Find where the given text appears and provide that cell's center as (x, y) coordinate. 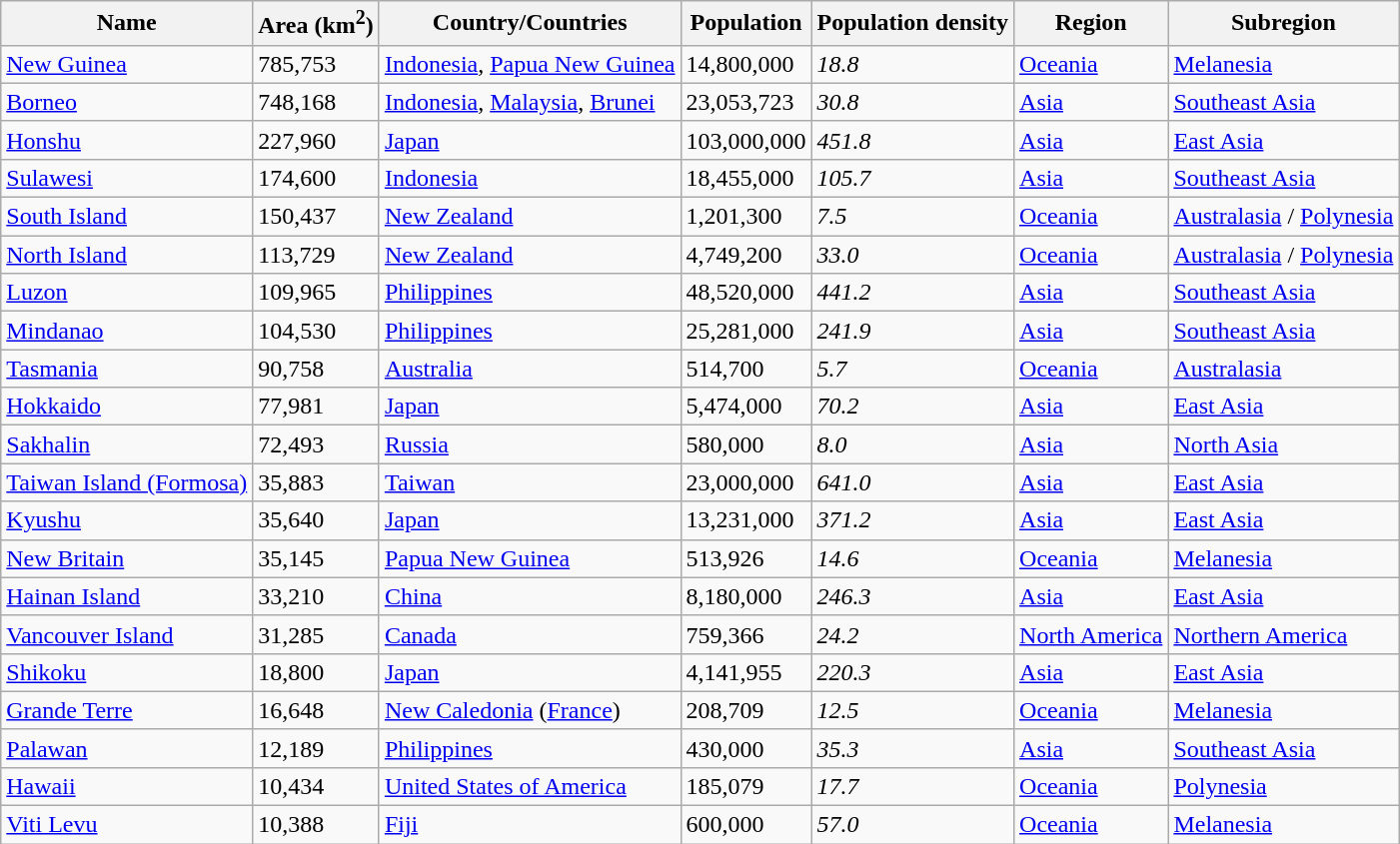
103,000,000 (745, 140)
31,285 (316, 634)
Taiwan Island (Formosa) (127, 482)
8.0 (912, 444)
10,388 (316, 825)
Taiwan (530, 482)
Indonesia, Papua New Guinea (530, 64)
90,758 (316, 369)
441.2 (912, 293)
748,168 (316, 102)
451.8 (912, 140)
759,366 (745, 634)
227,960 (316, 140)
United States of America (530, 786)
Country/Countries (530, 24)
72,493 (316, 444)
Fiji (530, 825)
48,520,000 (745, 293)
Grande Terre (127, 710)
18,455,000 (745, 178)
New Caledonia (France) (530, 710)
Mindanao (127, 331)
33.0 (912, 255)
113,729 (316, 255)
12,189 (316, 748)
Northern America (1283, 634)
35,640 (316, 520)
Vancouver Island (127, 634)
150,437 (316, 217)
14,800,000 (745, 64)
Sulawesi (127, 178)
Australasia (1283, 369)
5.7 (912, 369)
Hokkaido (127, 407)
109,965 (316, 293)
35.3 (912, 748)
30.8 (912, 102)
China (530, 596)
24.2 (912, 634)
Papua New Guinea (530, 558)
18,800 (316, 672)
23,053,723 (745, 102)
Subregion (1283, 24)
Population density (912, 24)
13,231,000 (745, 520)
1,201,300 (745, 217)
Shikoku (127, 672)
Hawaii (127, 786)
Hainan Island (127, 596)
Borneo (127, 102)
17.7 (912, 786)
8,180,000 (745, 596)
16,648 (316, 710)
105.7 (912, 178)
Indonesia, Malaysia, Brunei (530, 102)
Viti Levu (127, 825)
430,000 (745, 748)
Honshu (127, 140)
185,079 (745, 786)
12.5 (912, 710)
Name (127, 24)
4,141,955 (745, 672)
35,883 (316, 482)
Kyushu (127, 520)
70.2 (912, 407)
23,000,000 (745, 482)
South Island (127, 217)
641.0 (912, 482)
Canada (530, 634)
New Britain (127, 558)
174,600 (316, 178)
Area (km2) (316, 24)
Sakhalin (127, 444)
New Guinea (127, 64)
241.9 (912, 331)
Indonesia (530, 178)
514,700 (745, 369)
Russia (530, 444)
580,000 (745, 444)
33,210 (316, 596)
Polynesia (1283, 786)
785,753 (316, 64)
North Asia (1283, 444)
4,749,200 (745, 255)
246.3 (912, 596)
Australia (530, 369)
5,474,000 (745, 407)
600,000 (745, 825)
Tasmania (127, 369)
Region (1091, 24)
513,926 (745, 558)
18.8 (912, 64)
Luzon (127, 293)
208,709 (745, 710)
371.2 (912, 520)
7.5 (912, 217)
57.0 (912, 825)
14.6 (912, 558)
10,434 (316, 786)
Palawan (127, 748)
220.3 (912, 672)
77,981 (316, 407)
North America (1091, 634)
North Island (127, 255)
25,281,000 (745, 331)
104,530 (316, 331)
35,145 (316, 558)
Population (745, 24)
